Scan for the cell matching the given text and deliver its [x, y] coordinate at center. 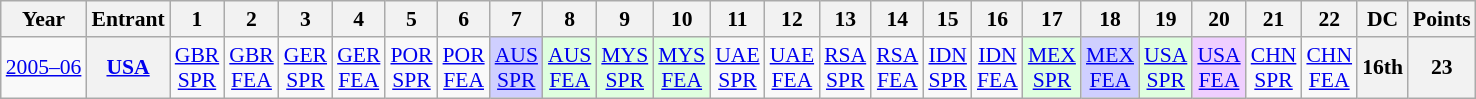
RSASPR [845, 68]
16th [1382, 68]
7 [516, 19]
USA [128, 68]
CHNFEA [1329, 68]
PORFEA [464, 68]
USAFEA [1218, 68]
9 [624, 19]
Points [1442, 19]
DC [1382, 19]
17 [1052, 19]
6 [464, 19]
10 [682, 19]
MYSSPR [624, 68]
PORSPR [411, 68]
UAEFEA [792, 68]
11 [737, 19]
1 [198, 19]
GERSPR [306, 68]
14 [897, 19]
MYSFEA [682, 68]
RSAFEA [897, 68]
GBRFEA [252, 68]
USASPR [1166, 68]
8 [570, 19]
UAESPR [737, 68]
Year [44, 19]
2 [252, 19]
GBRSPR [198, 68]
IDNFEA [998, 68]
IDNSPR [948, 68]
20 [1218, 19]
CHNSPR [1274, 68]
AUSSPR [516, 68]
18 [1110, 19]
2005–06 [44, 68]
MEXSPR [1052, 68]
3 [306, 19]
13 [845, 19]
21 [1274, 19]
19 [1166, 19]
AUSFEA [570, 68]
23 [1442, 68]
Entrant [128, 19]
MEXFEA [1110, 68]
GERFEA [358, 68]
5 [411, 19]
16 [998, 19]
15 [948, 19]
12 [792, 19]
4 [358, 19]
22 [1329, 19]
